Locate the cell with the specified text and output its (X, Y) center coordinate. 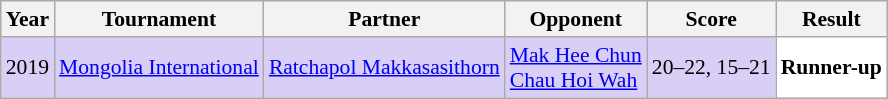
Opponent (576, 19)
Runner-up (832, 68)
Ratchapol Makkasasithorn (384, 68)
Tournament (159, 19)
2019 (28, 68)
Year (28, 19)
Result (832, 19)
Score (712, 19)
Mongolia International (159, 68)
Partner (384, 19)
20–22, 15–21 (712, 68)
Mak Hee Chun Chau Hoi Wah (576, 68)
